Pinpoint the cell where the given text exists, returning its [X, Y] midpoint coordinate. 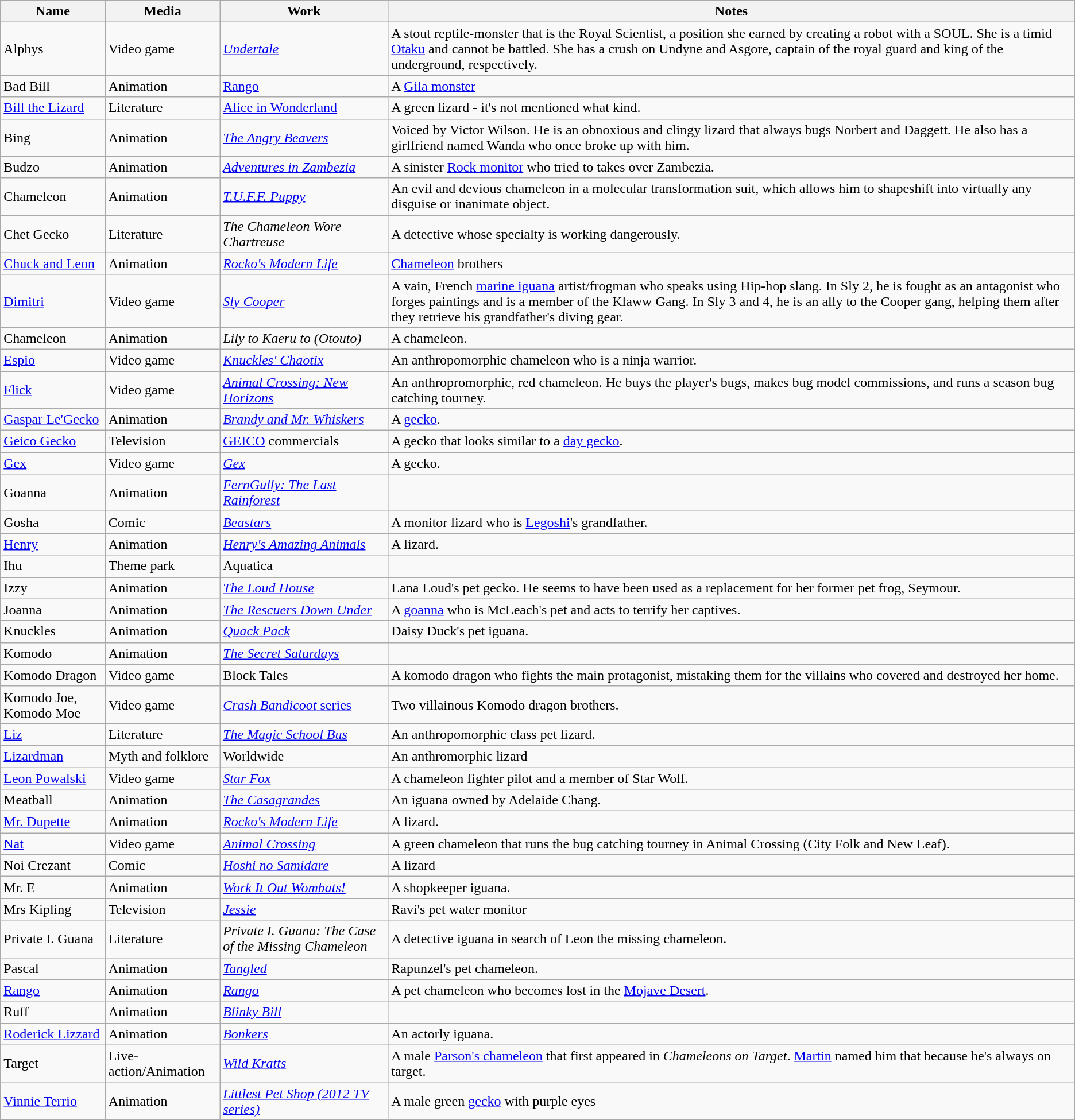
Dimitri [53, 301]
Gosha [53, 522]
Aquatica [304, 566]
Beastars [304, 522]
Mr. E [53, 888]
Animal Crossing [304, 844]
Theme park [162, 566]
Espio [53, 360]
Private I. Guana [53, 939]
Bad Bill [53, 86]
Sly Cooper [304, 301]
Leon Powalski [53, 778]
The Casagrandes [304, 800]
Ihu [53, 566]
Chameleon brothers [732, 263]
Henry's Amazing Animals [304, 544]
Live-action/Animation [162, 1063]
Goanna [53, 493]
Target [53, 1063]
T.U.F.F. Puppy [304, 196]
Notes [732, 11]
Mr. Dupette [53, 822]
Knuckles [53, 631]
The Secret Saturdays [304, 653]
Media [162, 11]
A sinister Rock monitor who tried to takes over Zambezia. [732, 167]
Izzy [53, 588]
A shopkeeper iguana. [732, 888]
A chameleon fighter pilot and a member of Star Wolf. [732, 778]
Gaspar Le'Gecko [53, 420]
Noi Crezant [53, 866]
FernGully: The Last Rainforest [304, 493]
Name [53, 11]
Ravi's pet water monitor [732, 909]
Henry [53, 544]
Bonkers [304, 1034]
Work [304, 11]
Nat [53, 844]
Adventures in Zambezia [304, 167]
Tangled [304, 968]
Bill the Lizard [53, 108]
Star Fox [304, 778]
Crash Bandicoot series [304, 705]
Chet Gecko [53, 234]
Mrs Kipling [53, 909]
Two villainous Komodo dragon brothers. [732, 705]
GEICO commercials [304, 441]
A detective iguana in search of Leon the missing chameleon. [732, 939]
The Angry Beavers [304, 138]
Lizardman [53, 756]
Pascal [53, 968]
Animal Crossing: New Horizons [304, 389]
Myth and folklore [162, 756]
A gecko that looks similar to a day gecko. [732, 441]
The Rescuers Down Under [304, 610]
Brandy and Mr. Whiskers [304, 420]
Block Tales [304, 675]
A monitor lizard who is Legoshi's grandfather. [732, 522]
Meatball [53, 800]
Wild Kratts [304, 1063]
The Chameleon Wore Chartreuse [304, 234]
A lizard [732, 866]
Komodo Joe, Komodo Moe [53, 705]
An evil and devious chameleon in a molecular transformation suit, which allows him to shapeshift into virtually any disguise or inanimate object. [732, 196]
An iguana owned by Adelaide Chang. [732, 800]
An anthropromorphic, red chameleon. He buys the player's bugs, makes bug model commissions, and runs a season bug catching tourney. [732, 389]
Work It Out Wombats! [304, 888]
Flick [53, 389]
A green chameleon that runs the bug catching tourney in Animal Crossing (City Folk and New Leaf). [732, 844]
An anthropomorphic class pet lizard. [732, 734]
Joanna [53, 610]
Bing [53, 138]
A goanna who is McLeach's pet and acts to terrify her captives. [732, 610]
Littlest Pet Shop (2012 TV series) [304, 1101]
Komodo [53, 653]
Knuckles' Chaotix [304, 360]
Lana Loud's pet gecko. He seems to have been used as a replacement for her former pet frog, Seymour. [732, 588]
A komodo dragon who fights the main protagonist, mistaking them for the villains who covered and destroyed her home. [732, 675]
Chuck and Leon [53, 263]
Blinky Bill [304, 1012]
Budzo [53, 167]
An anthromorphic lizard [732, 756]
Alphys [53, 49]
Liz [53, 734]
Alice in Wonderland [304, 108]
A detective whose specialty is working dangerously. [732, 234]
The Loud House [304, 588]
A chameleon. [732, 338]
Komodo Dragon [53, 675]
Quack Pack [304, 631]
Rapunzel's pet chameleon. [732, 968]
Hoshi no Samidare [304, 866]
Daisy Duck's pet iguana. [732, 631]
Private I. Guana: The Case of the Missing Chameleon [304, 939]
A male green gecko with purple eyes [732, 1101]
Undertale [304, 49]
A male Parson's chameleon that first appeared in Chameleons on Target. Martin named him that because he's always on target. [732, 1063]
Ruff [53, 1012]
The Magic School Bus [304, 734]
An anthropomorphic chameleon who is a ninja warrior. [732, 360]
Roderick Lizzard [53, 1034]
Vinnie Terrio [53, 1101]
Worldwide [304, 756]
Geico Gecko [53, 441]
A green lizard - it's not mentioned what kind. [732, 108]
A pet chameleon who becomes lost in the Mojave Desert. [732, 990]
A Gila monster [732, 86]
An actorly iguana. [732, 1034]
Lily to Kaeru to (Otouto) [304, 338]
Jessie [304, 909]
